Return the (x, y) coordinate for the center point of the cell that contains the specified text.  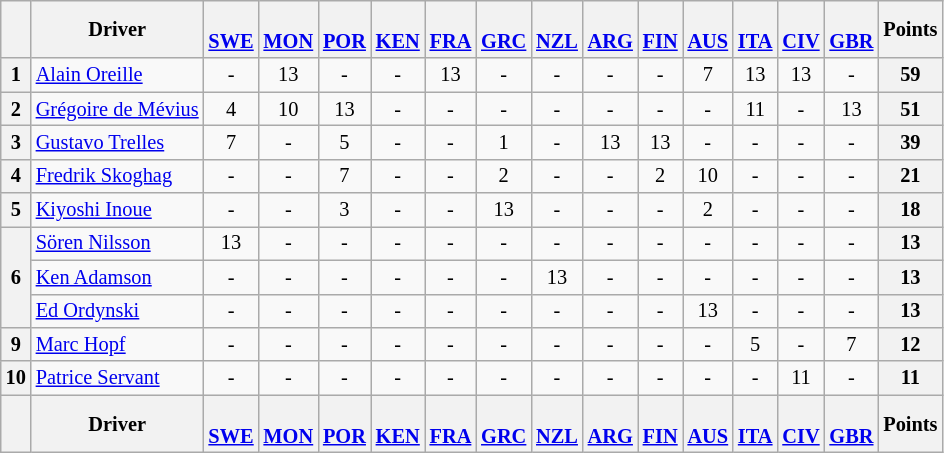
Patrice Servant (118, 378)
Grégoire de Mévius (118, 109)
6 (16, 276)
18 (910, 210)
Ken Adamson (118, 277)
Marc Hopf (118, 344)
Kiyoshi Inoue (118, 210)
Gustavo Trelles (118, 142)
Sören Nilsson (118, 243)
39 (910, 142)
59 (910, 75)
51 (910, 109)
21 (910, 176)
9 (16, 344)
Alain Oreille (118, 75)
Fredrik Skoghag (118, 176)
Ed Ordynski (118, 311)
12 (910, 344)
